Locate the cell with the specified text and output its [x, y] center coordinate. 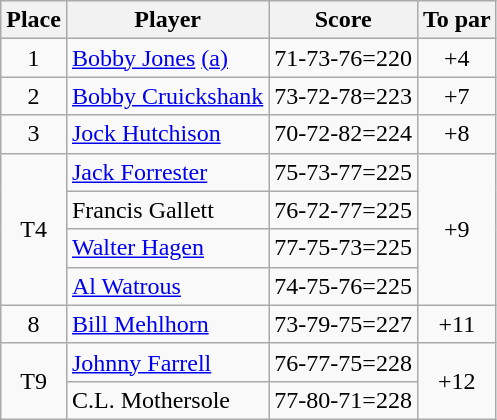
73-72-78=223 [344, 96]
Player [167, 20]
+4 [456, 58]
73-79-75=227 [344, 324]
1 [34, 58]
Bobby Cruickshank [167, 96]
Place [34, 20]
+9 [456, 229]
70-72-82=224 [344, 134]
75-73-77=225 [344, 172]
+11 [456, 324]
Al Watrous [167, 286]
74-75-76=225 [344, 286]
Francis Gallett [167, 210]
3 [34, 134]
Bill Mehlhorn [167, 324]
76-77-75=228 [344, 362]
Bobby Jones (a) [167, 58]
2 [34, 96]
+8 [456, 134]
8 [34, 324]
+7 [456, 96]
C.L. Mothersole [167, 400]
Score [344, 20]
T9 [34, 381]
To par [456, 20]
Jock Hutchison [167, 134]
T4 [34, 229]
+12 [456, 381]
77-75-73=225 [344, 248]
77-80-71=228 [344, 400]
Jack Forrester [167, 172]
Johnny Farrell [167, 362]
76-72-77=225 [344, 210]
71-73-76=220 [344, 58]
Walter Hagen [167, 248]
